Provide the (x, y) coordinate of the cell's center where the given text is located.  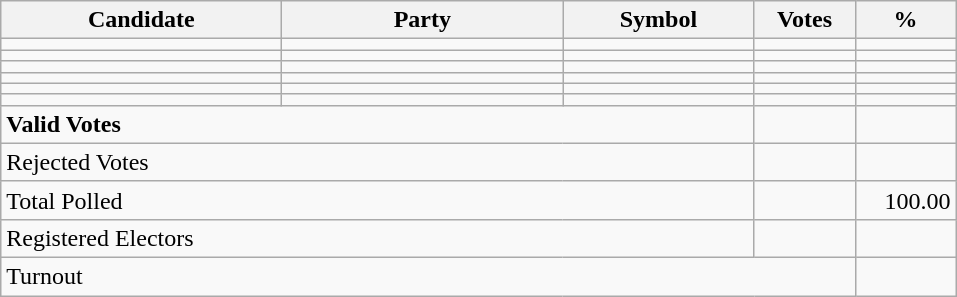
Symbol (658, 20)
Total Polled (378, 200)
Party (422, 20)
Registered Electors (378, 238)
Valid Votes (378, 124)
100.00 (906, 200)
Votes (804, 20)
Turnout (428, 276)
Candidate (142, 20)
% (906, 20)
Rejected Votes (378, 162)
